Identify which cell holds the provided text, then report its (X, Y) central coordinate. 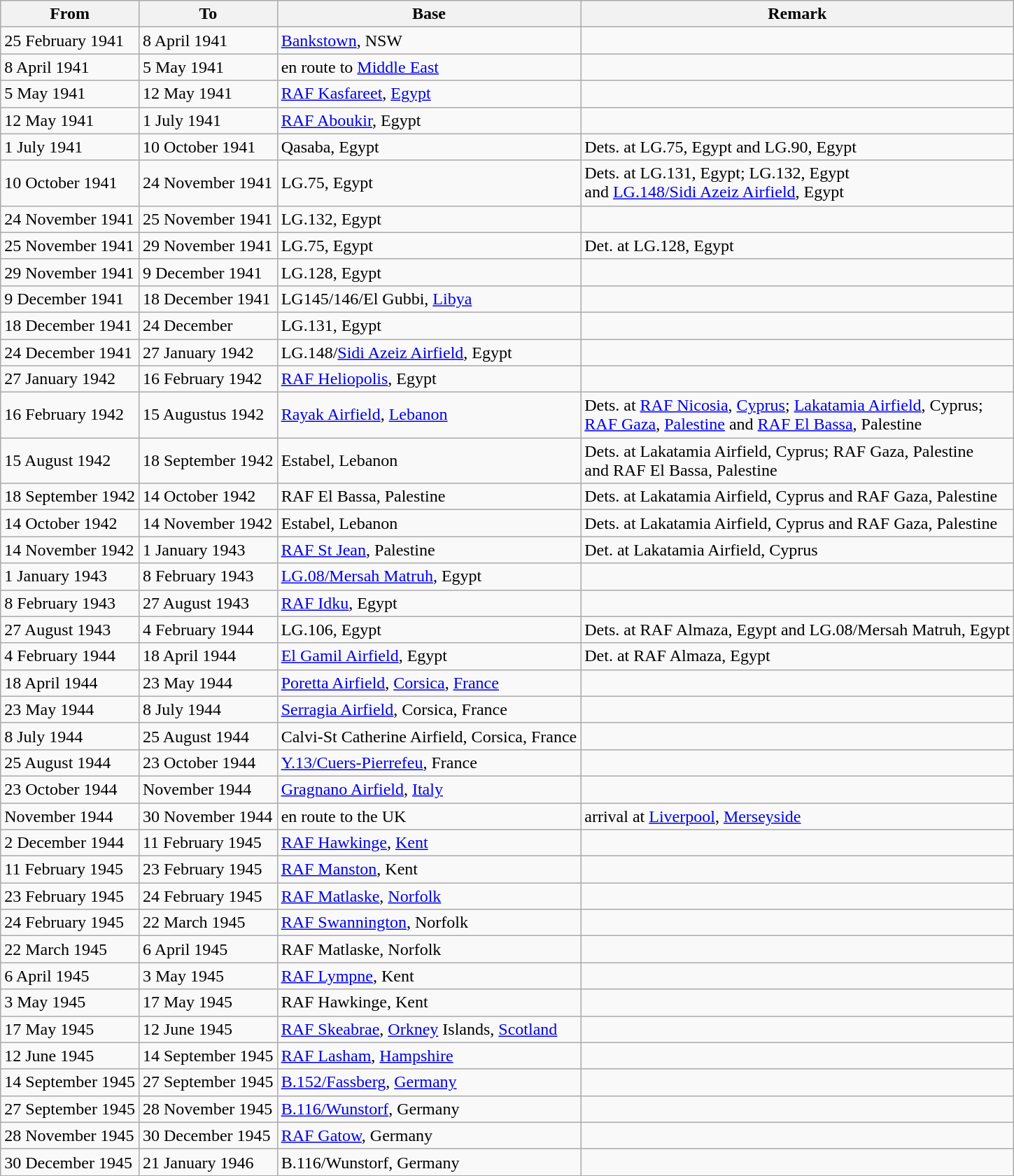
30 November 1944 (208, 816)
RAF Lympne, Kent (429, 976)
Det. at LG.128, Egypt (798, 246)
From (70, 14)
Y.13/Cuers-Pierrefeu, France (429, 763)
arrival at Liverpool, Merseyside (798, 816)
LG.106, Egypt (429, 630)
RAF Heliopolis, Egypt (429, 379)
Dets. at RAF Nicosia, Cyprus; Lakatamia Airfield, Cyprus; RAF Gaza, Palestine and RAF El Bassa, Palestine (798, 416)
en route to the UK (429, 816)
Rayak Airfield, Lebanon (429, 416)
Det. at RAF Almaza, Egypt (798, 656)
LG.132, Egypt (429, 219)
Remark (798, 14)
RAF St Jean, Palestine (429, 550)
RAF Aboukir, Egypt (429, 120)
Bankstown, NSW (429, 41)
Det. at Lakatamia Airfield, Cyprus (798, 550)
RAF Gatow, Germany (429, 1135)
Poretta Airfield, Corsica, France (429, 683)
2 December 1944 (70, 843)
RAF Manston, Kent (429, 870)
Dets. at LG.75, Egypt and LG.90, Egypt (798, 147)
Calvi-St Catherine Airfield, Corsica, France (429, 736)
Qasaba, Egypt (429, 147)
RAF Skeabrae, Orkney Islands, Scotland (429, 1029)
Gragnano Airfield, Italy (429, 789)
LG.128, Egypt (429, 272)
25 February 1941 (70, 41)
RAF El Bassa, Palestine (429, 497)
21 January 1946 (208, 1162)
Dets. at LG.131, Egypt; LG.132, Egypt and LG.148/Sidi Azeiz Airfield, Egypt (798, 183)
RAF Lasham, Hampshire (429, 1056)
LG.148/Sidi Azeiz Airfield, Egypt (429, 352)
LG145/146/El Gubbi, Libya (429, 299)
Serragia Airfield, Corsica, France (429, 709)
24 December (208, 325)
24 December 1941 (70, 352)
en route to Middle East (429, 67)
Base (429, 14)
LG.08/Mersah Matruh, Egypt (429, 576)
15 Augustus 1942 (208, 416)
RAF Idku, Egypt (429, 603)
RAF Kasfareet, Egypt (429, 94)
To (208, 14)
RAF Swannington, Norfolk (429, 923)
B.152/Fassberg, Germany (429, 1082)
Dets. at RAF Almaza, Egypt and LG.08/Mersah Matruh, Egypt (798, 630)
El Gamil Airfield, Egypt (429, 656)
15 August 1942 (70, 460)
LG.131, Egypt (429, 325)
Dets. at Lakatamia Airfield, Cyprus; RAF Gaza, Palestine and RAF El Bassa, Palestine (798, 460)
